Output the (x, y) coordinate of the center of the cell containing the given text.  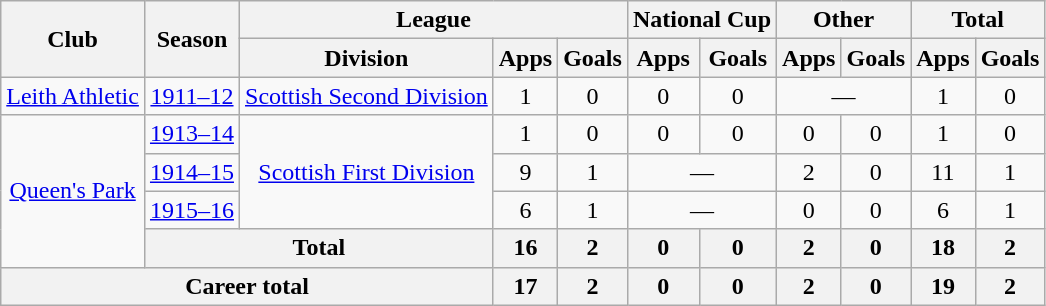
Division (367, 58)
16 (525, 248)
Club (73, 39)
Leith Athletic (73, 96)
National Cup (702, 20)
Queen's Park (73, 191)
Scottish First Division (367, 172)
11 (943, 172)
Season (192, 39)
Other (844, 20)
19 (943, 286)
1914–15 (192, 172)
League (434, 20)
Career total (247, 286)
1913–14 (192, 134)
1911–12 (192, 96)
18 (943, 248)
Scottish Second Division (367, 96)
17 (525, 286)
9 (525, 172)
1915–16 (192, 210)
